Scan for the cell matching the given text and deliver its (X, Y) coordinate at center. 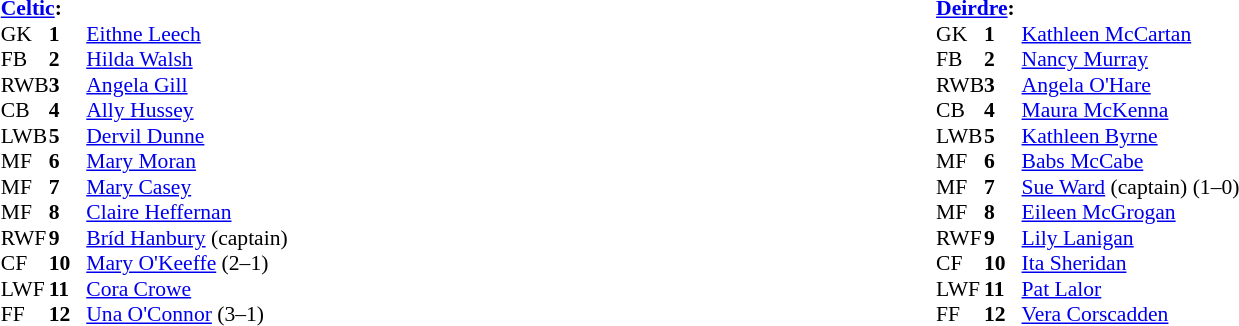
Bríd Hanbury (captain) (186, 238)
Claire Heffernan (186, 213)
Mary Moran (186, 161)
Mary O'Keeffe (2–1) (186, 263)
Eithne Leech (186, 34)
Mary Casey (186, 187)
Ally Hussey (186, 111)
Cora Crowe (186, 289)
Angela Gill (186, 85)
Hilda Walsh (186, 59)
Dervil Dunne (186, 136)
